Provide the (x, y) coordinate of the cell's center where the given text is located.  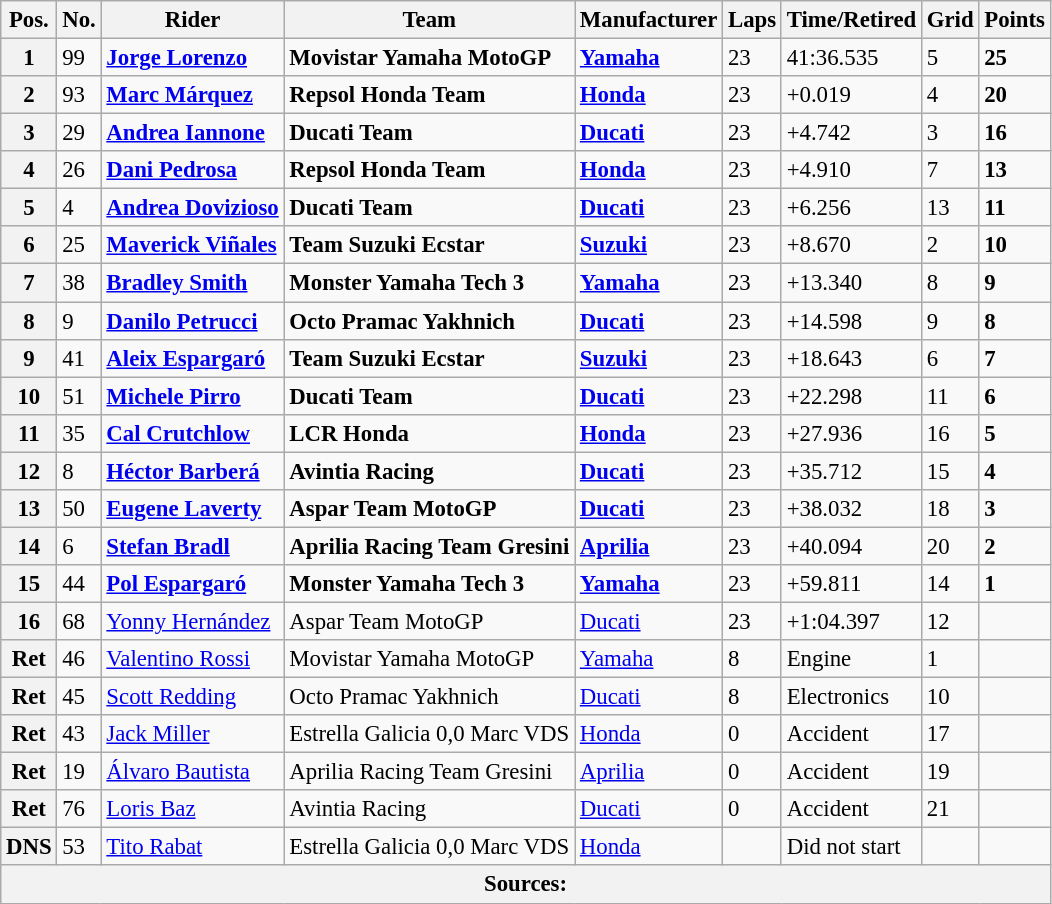
Michele Pirro (192, 396)
Pos. (29, 20)
Cal Crutchlow (192, 433)
Andrea Dovizioso (192, 208)
+59.811 (851, 584)
+22.298 (851, 396)
26 (79, 170)
+27.936 (851, 433)
Álvaro Bautista (192, 772)
53 (79, 847)
Manufacturer (649, 20)
45 (79, 697)
+8.670 (851, 245)
99 (79, 58)
41 (79, 358)
Eugene Laverty (192, 509)
DNS (29, 847)
Scott Redding (192, 697)
51 (79, 396)
+6.256 (851, 208)
Did not start (851, 847)
No. (79, 20)
+4.742 (851, 133)
21 (950, 809)
+13.340 (851, 283)
18 (950, 509)
Time/Retired (851, 20)
46 (79, 659)
+14.598 (851, 321)
+4.910 (851, 170)
Grid (950, 20)
93 (79, 95)
LCR Honda (430, 433)
35 (79, 433)
Engine (851, 659)
Stefan Bradl (192, 546)
+0.019 (851, 95)
17 (950, 734)
+40.094 (851, 546)
44 (79, 584)
43 (79, 734)
+18.643 (851, 358)
Valentino Rossi (192, 659)
50 (79, 509)
Héctor Barberá (192, 471)
Laps (752, 20)
Electronics (851, 697)
76 (79, 809)
41:36.535 (851, 58)
Aleix Espargaró (192, 358)
Bradley Smith (192, 283)
Points (1014, 20)
29 (79, 133)
Danilo Petrucci (192, 321)
+38.032 (851, 509)
+1:04.397 (851, 621)
68 (79, 621)
38 (79, 283)
Yonny Hernández (192, 621)
Rider (192, 20)
+35.712 (851, 471)
Dani Pedrosa (192, 170)
Jack Miller (192, 734)
Maverick Viñales (192, 245)
Jorge Lorenzo (192, 58)
Loris Baz (192, 809)
Team (430, 20)
Andrea Iannone (192, 133)
Sources: (526, 885)
Tito Rabat (192, 847)
Pol Espargaró (192, 584)
Marc Márquez (192, 95)
